From the cell containing the given text, extract its center point as (x, y) coordinate. 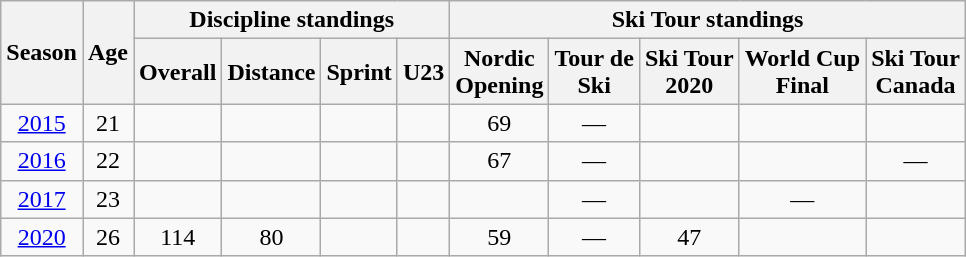
23 (108, 199)
114 (178, 237)
Overall (178, 72)
Ski Tour standings (708, 20)
Discipline standings (292, 20)
Ski TourCanada (916, 72)
Ski Tour2020 (689, 72)
World CupFinal (802, 72)
67 (500, 161)
Tour deSki (594, 72)
U23 (423, 72)
80 (272, 237)
Distance (272, 72)
2020 (42, 237)
22 (108, 161)
Season (42, 52)
Sprint (359, 72)
2017 (42, 199)
21 (108, 123)
NordicOpening (500, 72)
2015 (42, 123)
26 (108, 237)
Age (108, 52)
47 (689, 237)
2016 (42, 161)
69 (500, 123)
59 (500, 237)
